From the cell containing the given text, extract its center point as (X, Y) coordinate. 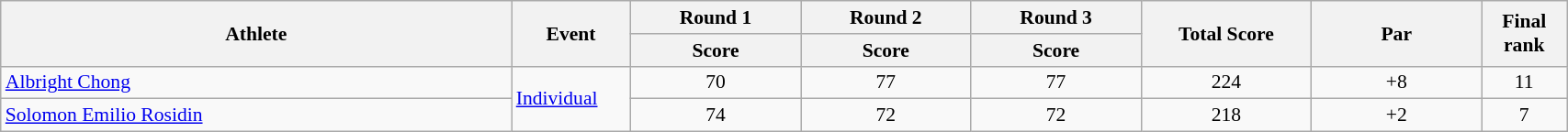
74 (715, 115)
11 (1525, 82)
Round 1 (715, 17)
224 (1225, 82)
Par (1396, 33)
Albright Chong (256, 82)
Athlete (256, 33)
+8 (1396, 82)
Final rank (1525, 33)
7 (1525, 115)
Round 2 (886, 17)
Solomon Emilio Rosidin (256, 115)
Total Score (1225, 33)
Event (571, 33)
Round 3 (1056, 17)
70 (715, 82)
+2 (1396, 115)
Individual (571, 99)
218 (1225, 115)
